Find where the given text appears and provide that cell's center as (X, Y) coordinate. 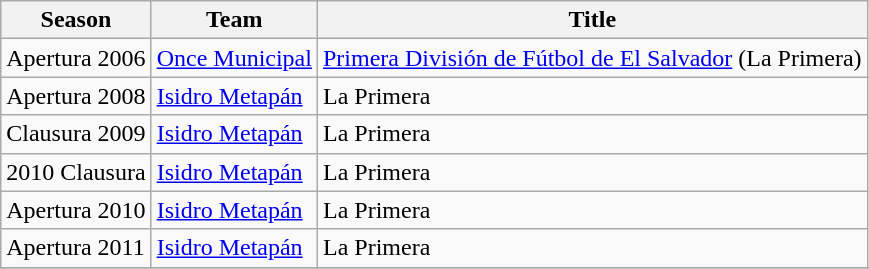
Apertura 2010 (76, 210)
Team (234, 20)
Apertura 2011 (76, 248)
2010 Clausura (76, 172)
Once Municipal (234, 58)
Primera División de Fútbol de El Salvador (La Primera) (592, 58)
Title (592, 20)
Apertura 2006 (76, 58)
Season (76, 20)
Apertura 2008 (76, 96)
Clausura 2009 (76, 134)
